Identify which cell holds the provided text, then report its (x, y) central coordinate. 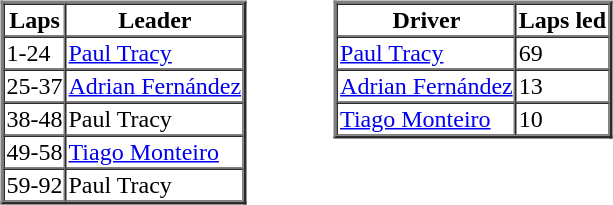
1-24 (35, 52)
59-92 (35, 184)
Leader (154, 20)
Laps led (562, 20)
49-58 (35, 152)
25-37 (35, 86)
69 (562, 52)
10 (562, 118)
Laps (35, 20)
13 (562, 86)
38-48 (35, 118)
Driver (426, 20)
